Identify which cell holds the provided text, then report its [x, y] central coordinate. 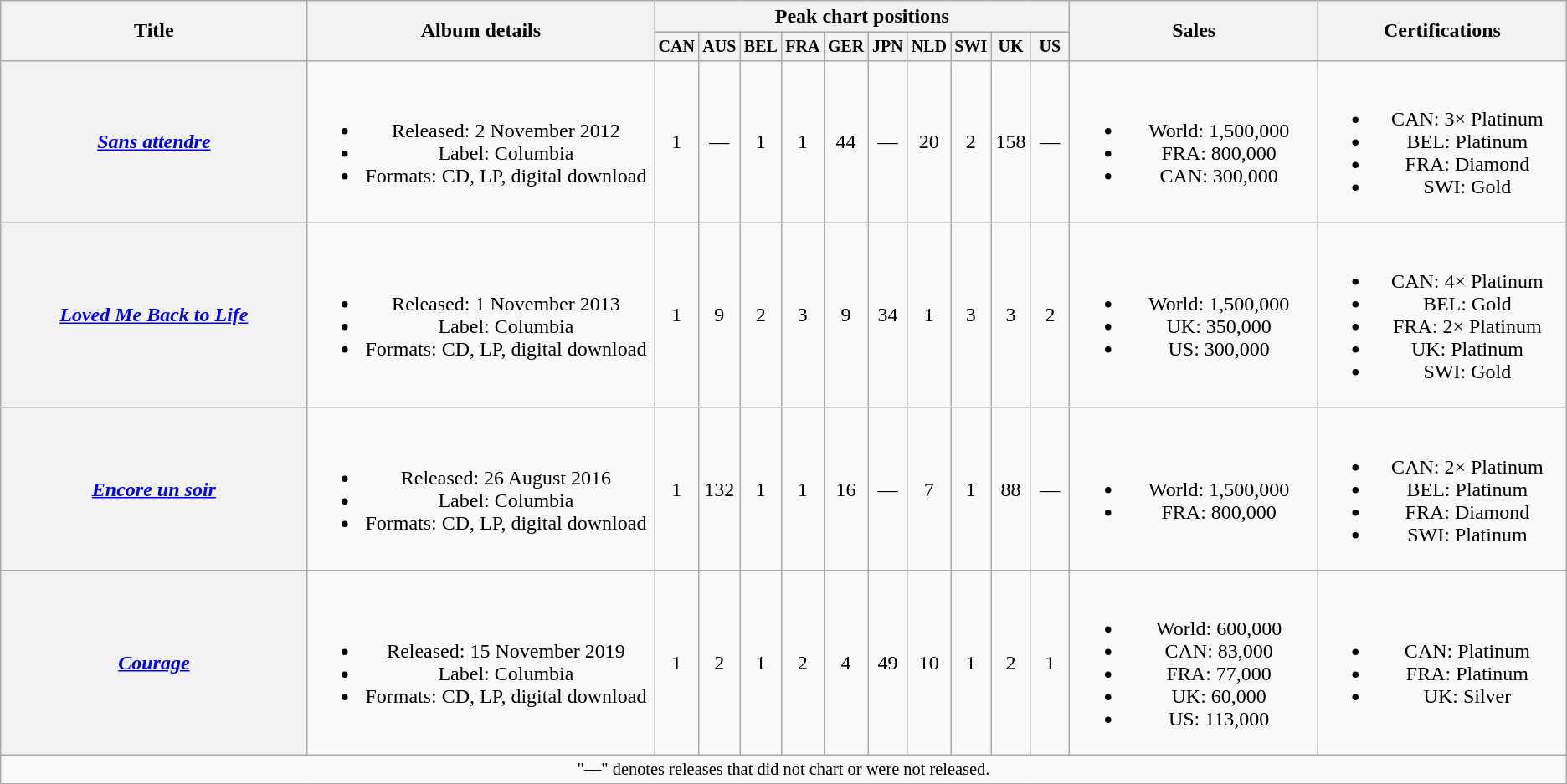
NLD [929, 47]
US [1050, 47]
Encore un soir [154, 489]
World: 1,500,000FRA: 800,000 [1194, 489]
Certifications [1443, 31]
SWI [971, 47]
"—" denotes releases that did not chart or were not released. [783, 770]
BEL [760, 47]
20 [929, 141]
Released: 1 November 2013Label: ColumbiaFormats: CD, LP, digital download [480, 315]
CAN: 3× PlatinumBEL: PlatinumFRA: DiamondSWI: Gold [1443, 141]
Loved Me Back to Life [154, 315]
132 [720, 489]
4 [845, 663]
Courage [154, 663]
UK [1011, 47]
CAN: PlatinumFRA: PlatinumUK: Silver [1443, 663]
Released: 26 August 2016Label: ColumbiaFormats: CD, LP, digital download [480, 489]
CAN: 2× PlatinumBEL: PlatinumFRA: DiamondSWI: Platinum [1443, 489]
Sales [1194, 31]
World: 600,000CAN: 83,000FRA: 77,000UK: 60,000US: 113,000 [1194, 663]
158 [1011, 141]
10 [929, 663]
CAN [676, 47]
Album details [480, 31]
88 [1011, 489]
49 [887, 663]
7 [929, 489]
Released: 15 November 2019Label: ColumbiaFormats: CD, LP, digital download [480, 663]
Title [154, 31]
AUS [720, 47]
16 [845, 489]
44 [845, 141]
Released: 2 November 2012Label: ColumbiaFormats: CD, LP, digital download [480, 141]
34 [887, 315]
World: 1,500,000UK: 350,000US: 300,000 [1194, 315]
GER [845, 47]
JPN [887, 47]
CAN: 4× PlatinumBEL: GoldFRA: 2× PlatinumUK: PlatinumSWI: Gold [1443, 315]
World: 1,500,000FRA: 800,000CAN: 300,000 [1194, 141]
Sans attendre [154, 141]
FRA [804, 47]
Peak chart positions [862, 17]
